Locate the cell with the specified text and output its (x, y) center coordinate. 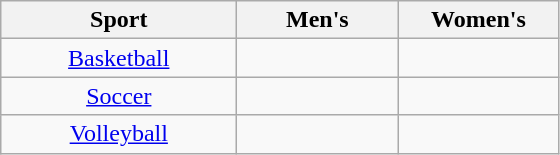
Soccer (119, 96)
Sport (119, 20)
Volleyball (119, 134)
Women's (478, 20)
Men's (318, 20)
Basketball (119, 58)
